From the cell containing the given text, extract its center point as (x, y) coordinate. 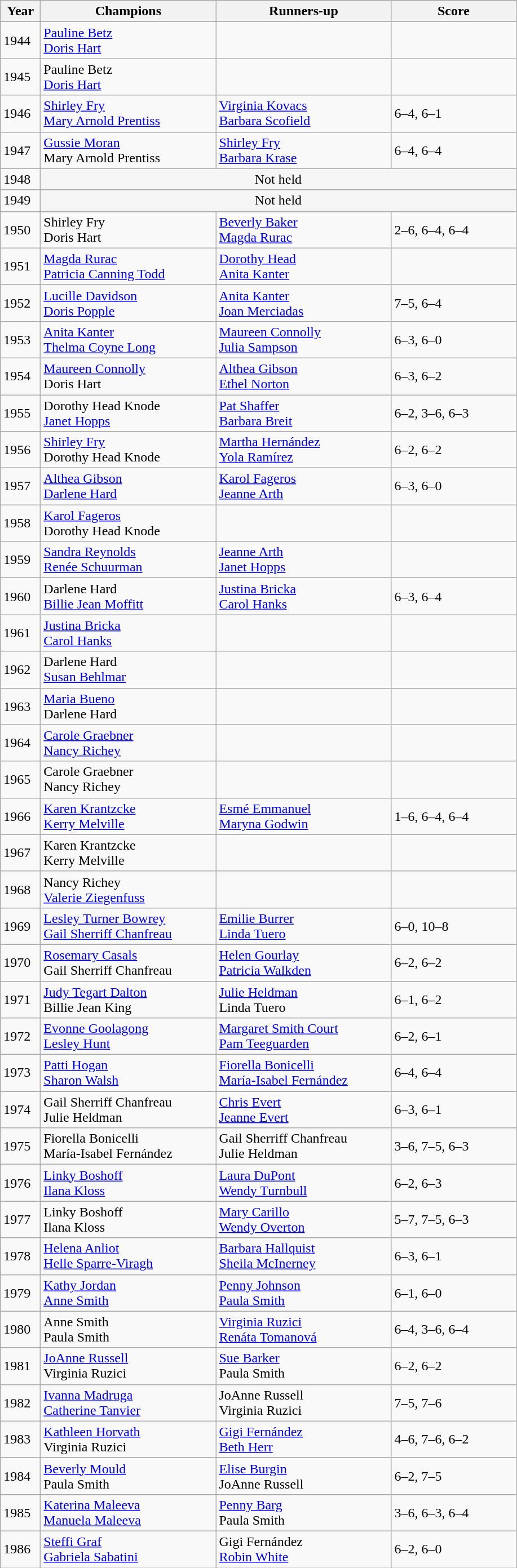
Karol Fageros Jeanne Arth (303, 487)
5–7, 7–5, 6–3 (453, 1219)
1951 (20, 266)
1959 (20, 560)
6–4, 6–1 (453, 114)
Elise Burgin JoAnne Russell (303, 1476)
1958 (20, 523)
Shirley Fry Mary Arnold Prentiss (129, 114)
Shirley Fry Dorothy Head Knode (129, 450)
1970 (20, 962)
1965 (20, 780)
Darlene Hard Susan Behlmar (129, 669)
7–5, 6–4 (453, 303)
Mary Carillo Wendy Overton (303, 1219)
1956 (20, 450)
Emilie Burrer Linda Tuero (303, 926)
Gigi Fernández Beth Herr (303, 1439)
3–6, 7–5, 6–3 (453, 1146)
1971 (20, 1000)
Althea Gibson Ethel Norton (303, 376)
Barbara Hallquist Sheila McInerney (303, 1256)
1984 (20, 1476)
Anita Kanter Thelma Coyne Long (129, 339)
Maureen Connolly Doris Hart (129, 376)
Helena Anliot Helle Sparre-Viragh (129, 1256)
Martha Hernández Yola Ramírez (303, 450)
Jeanne Arth Janet Hopps (303, 560)
1973 (20, 1073)
Judy Tegart Dalton Billie Jean King (129, 1000)
Beverly Baker Magda Rurac (303, 230)
Penny Barg Paula Smith (303, 1512)
1957 (20, 487)
Patti Hogan Sharon Walsh (129, 1073)
1949 (20, 201)
3–6, 6–3, 6–4 (453, 1512)
1981 (20, 1366)
1952 (20, 303)
1948 (20, 179)
Ivanna Madruga Catherine Tanvier (129, 1403)
Lucille Davidson Doris Popple (129, 303)
Karol Fageros Dorothy Head Knode (129, 523)
1950 (20, 230)
1986 (20, 1549)
Sue Barker Paula Smith (303, 1366)
Maureen Connolly Julia Sampson (303, 339)
1978 (20, 1256)
1968 (20, 889)
6–3, 6–2 (453, 376)
1963 (20, 707)
1979 (20, 1292)
1969 (20, 926)
Esmé Emmanuel Maryna Godwin (303, 816)
Gussie Moran Mary Arnold Prentiss (129, 150)
Evonne Goolagong Lesley Hunt (129, 1037)
1972 (20, 1037)
6–1, 6–0 (453, 1292)
Shirley Fry Barbara Krase (303, 150)
Steffi Graf Gabriela Sabatini (129, 1549)
1976 (20, 1183)
1947 (20, 150)
1955 (20, 412)
1964 (20, 743)
6–2, 3–6, 6–3 (453, 412)
Champions (129, 11)
6–2, 6–0 (453, 1549)
Gigi Fernández Robin White (303, 1549)
1960 (20, 596)
Darlene Hard Billie Jean Moffitt (129, 596)
1945 (20, 77)
7–5, 7–6 (453, 1403)
Magda Rurac Patricia Canning Todd (129, 266)
1977 (20, 1219)
Lesley Turner Bowrey Gail Sherriff Chanfreau (129, 926)
Sandra Reynolds Renée Schuurman (129, 560)
1982 (20, 1403)
Anita Kanter Joan Merciadas (303, 303)
6–3, 6–4 (453, 596)
6–2, 7–5 (453, 1476)
Year (20, 11)
6–4, 3–6, 6–4 (453, 1330)
1983 (20, 1439)
Nancy Richey Valerie Ziegenfuss (129, 889)
4–6, 7–6, 6–2 (453, 1439)
Penny Johnson Paula Smith (303, 1292)
Maria Bueno Darlene Hard (129, 707)
6–0, 10–8 (453, 926)
Virginia Ruzici Renáta Tomanová (303, 1330)
1–6, 6–4, 6–4 (453, 816)
1953 (20, 339)
2–6, 6–4, 6–4 (453, 230)
Runners-up (303, 11)
Laura DuPont Wendy Turnbull (303, 1183)
6–2, 6–3 (453, 1183)
Virginia Kovacs Barbara Scofield (303, 114)
1961 (20, 633)
6–2, 6–1 (453, 1037)
Anne Smith Paula Smith (129, 1330)
1962 (20, 669)
1944 (20, 41)
Chris Evert Jeanne Evert (303, 1110)
Dorothy Head Anita Kanter (303, 266)
6–1, 6–2 (453, 1000)
Beverly Mould Paula Smith (129, 1476)
1966 (20, 816)
Pat Shaffer Barbara Breit (303, 412)
Rosemary Casals Gail Sherriff Chanfreau (129, 962)
1954 (20, 376)
Julie Heldman Linda Tuero (303, 1000)
Score (453, 11)
Kathy Jordan Anne Smith (129, 1292)
1974 (20, 1110)
1946 (20, 114)
Helen Gourlay Patricia Walkden (303, 962)
Althea Gibson Darlene Hard (129, 487)
1967 (20, 853)
Margaret Smith Court Pam Teeguarden (303, 1037)
Kathleen Horvath Virginia Ruzici (129, 1439)
Dorothy Head Knode Janet Hopps (129, 412)
1985 (20, 1512)
Shirley Fry Doris Hart (129, 230)
1975 (20, 1146)
Katerina Maleeva Manuela Maleeva (129, 1512)
1980 (20, 1330)
